Find where the given text appears and provide that cell's center as [x, y] coordinate. 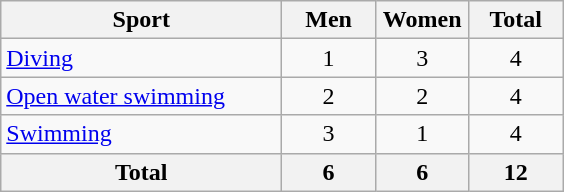
Diving [142, 58]
Open water swimming [142, 96]
12 [516, 172]
Women [422, 20]
Men [329, 20]
Sport [142, 20]
Swimming [142, 134]
